Return [X, Y] of the center of cell containing provided text 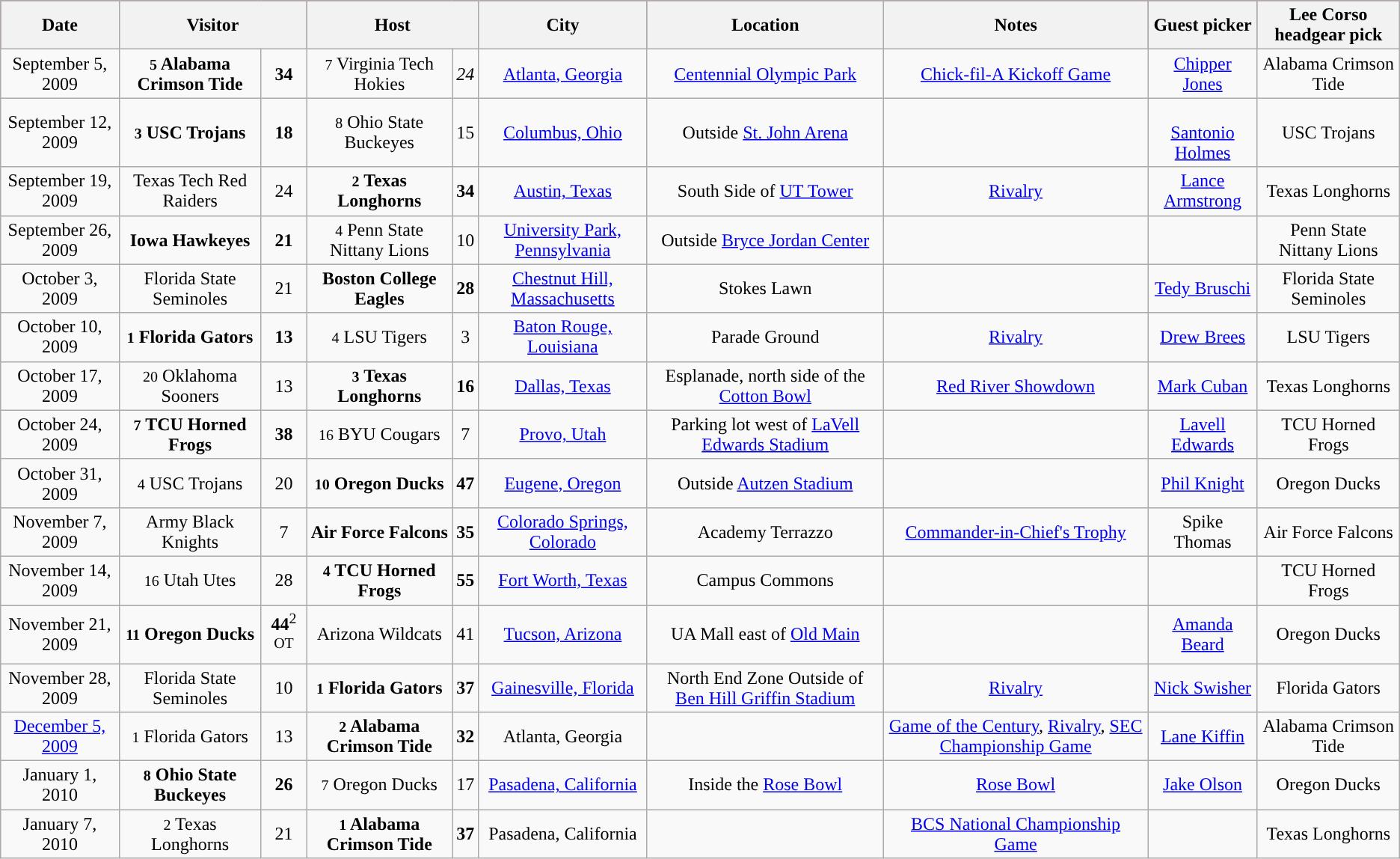
Mark Cuban [1203, 386]
October 10, 2009 [60, 337]
Tucson, Arizona [562, 634]
Baton Rouge, Louisiana [562, 337]
Chipper Jones [1203, 73]
Parade Ground [765, 337]
20 [284, 483]
Phil Knight [1203, 483]
Fort Worth, Texas [562, 581]
North End Zone Outside of Ben Hill Griffin Stadium [765, 688]
26 [284, 786]
4 TCU Horned Frogs [380, 581]
Commander-in-Chief's Trophy [1016, 531]
Texas Tech Red Raiders [190, 192]
Academy Terrazzo [765, 531]
Tedy Bruschi [1203, 289]
55 [465, 581]
Jake Olson [1203, 786]
Chick-fil-A Kickoff Game [1016, 73]
3 USC Trojans [190, 132]
Colorado Springs, Colorado [562, 531]
17 [465, 786]
BCS National Championship Game [1016, 834]
November 28, 2009 [60, 688]
Visitor [212, 25]
Lane Kiffin [1203, 736]
Austin, Texas [562, 192]
41 [465, 634]
Stokes Lawn [765, 289]
Boston College Eagles [380, 289]
4 USC Trojans [190, 483]
January 7, 2010 [60, 834]
10 Oregon Ducks [380, 483]
Spike Thomas [1203, 531]
September 12, 2009 [60, 132]
11 Oregon Ducks [190, 634]
City [562, 25]
Campus Commons [765, 581]
18 [284, 132]
Chestnut Hill, Massachusetts [562, 289]
December 5, 2009 [60, 736]
Location [765, 25]
September 19, 2009 [60, 192]
September 5, 2009 [60, 73]
1 Alabama Crimson Tide [380, 834]
38 [284, 434]
January 1, 2010 [60, 786]
16 BYU Cougars [380, 434]
Notes [1016, 25]
September 26, 2009 [60, 239]
Florida Gators [1328, 688]
Dallas, Texas [562, 386]
LSU Tigers [1328, 337]
Iowa Hawkeyes [190, 239]
442 OT [284, 634]
South Side of UT Tower [765, 192]
Nick Swisher [1203, 688]
47 [465, 483]
15 [465, 132]
Eugene, Oregon [562, 483]
35 [465, 531]
Columbus, Ohio [562, 132]
November 14, 2009 [60, 581]
Provo, Utah [562, 434]
Inside the Rose Bowl [765, 786]
Lavell Edwards [1203, 434]
November 21, 2009 [60, 634]
20 Oklahoma Sooners [190, 386]
Arizona Wildcats [380, 634]
October 3, 2009 [60, 289]
Date [60, 25]
Santonio Holmes [1203, 132]
October 17, 2009 [60, 386]
Lance Armstrong [1203, 192]
Drew Brees [1203, 337]
Outside Autzen Stadium [765, 483]
2 Alabama Crimson Tide [380, 736]
Army Black Knights [190, 531]
November 7, 2009 [60, 531]
3 [465, 337]
Game of the Century, Rivalry, SEC Championship Game [1016, 736]
Outside Bryce Jordan Center [765, 239]
7 Oregon Ducks [380, 786]
Parking lot west of LaVell Edwards Stadium [765, 434]
7 Virginia Tech Hokies [380, 73]
Outside St. John Arena [765, 132]
3 Texas Longhorns [380, 386]
October 24, 2009 [60, 434]
Guest picker [1203, 25]
Red River Showdown [1016, 386]
October 31, 2009 [60, 483]
Rose Bowl [1016, 786]
Host [393, 25]
Gainesville, Florida [562, 688]
Amanda Beard [1203, 634]
5 Alabama Crimson Tide [190, 73]
Lee Corso headgear pick [1328, 25]
Centennial Olympic Park [765, 73]
16 [465, 386]
4 Penn State Nittany Lions [380, 239]
4 LSU Tigers [380, 337]
USC Trojans [1328, 132]
Esplanade, north side of the Cotton Bowl [765, 386]
UA Mall east of Old Main [765, 634]
Penn State Nittany Lions [1328, 239]
16 Utah Utes [190, 581]
32 [465, 736]
University Park, Pennsylvania [562, 239]
7 TCU Horned Frogs [190, 434]
